Identify which cell holds the provided text, then report its (x, y) central coordinate. 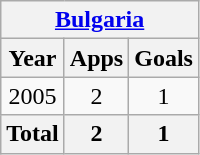
2005 (33, 96)
Goals (164, 58)
Total (33, 134)
Bulgaria (100, 20)
Year (33, 58)
Apps (96, 58)
